Extract the [x, y] coordinate from the center of the cell holding the provided text.  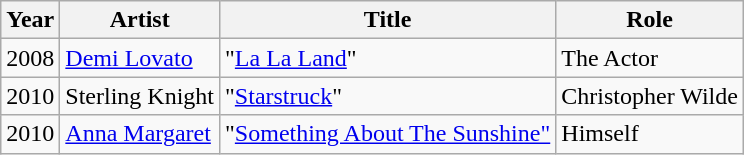
Role [650, 20]
"Something About The Sunshine" [388, 134]
Christopher Wilde [650, 96]
Himself [650, 134]
2008 [30, 58]
Anna Margaret [140, 134]
Sterling Knight [140, 96]
Artist [140, 20]
Demi Lovato [140, 58]
"Starstruck" [388, 96]
"La La Land" [388, 58]
Year [30, 20]
The Actor [650, 58]
Title [388, 20]
